Detect which cell encompasses the target text, then output its [x, y] center coordinate. 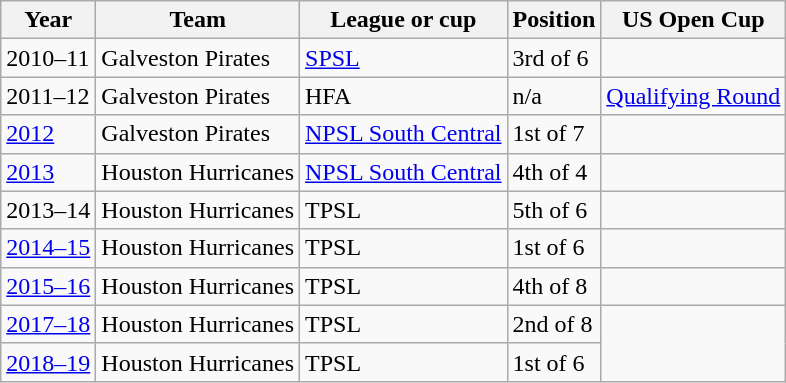
Qualifying Round [694, 96]
2013 [48, 172]
2014–15 [48, 248]
4th of 8 [554, 286]
2018–19 [48, 362]
Position [554, 20]
League or cup [404, 20]
3rd of 6 [554, 58]
2011–12 [48, 96]
n/a [554, 96]
US Open Cup [694, 20]
4th of 4 [554, 172]
HFA [404, 96]
2017–18 [48, 324]
2010–11 [48, 58]
SPSL [404, 58]
2012 [48, 134]
Year [48, 20]
Team [198, 20]
5th of 6 [554, 210]
1st of 7 [554, 134]
2013–14 [48, 210]
2nd of 8 [554, 324]
2015–16 [48, 286]
